Return the [x, y] coordinate for the center point of the cell that contains the specified text.  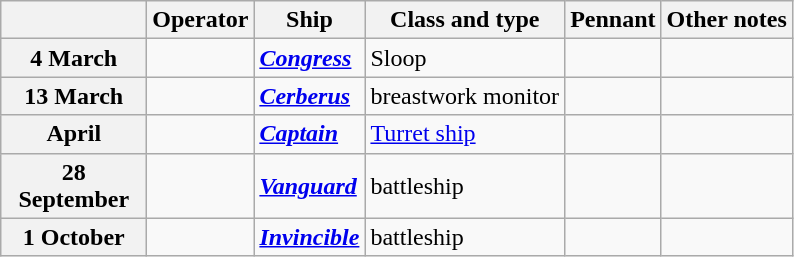
Other notes [726, 20]
13 March [74, 96]
Captain [310, 134]
1 October [74, 237]
Pennant [613, 20]
Operator [200, 20]
Congress [310, 58]
Invincible [310, 237]
Sloop [465, 58]
Ship [310, 20]
Vanguard [310, 186]
4 March [74, 58]
April [74, 134]
Turret ship [465, 134]
Class and type [465, 20]
breastwork monitor [465, 96]
28 September [74, 186]
Cerberus [310, 96]
